Pinpoint the cell where the given text exists, returning its [X, Y] midpoint coordinate. 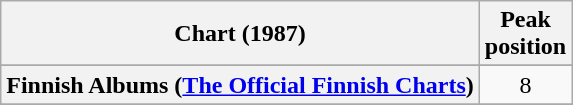
Peakposition [525, 34]
8 [525, 85]
Finnish Albums (The Official Finnish Charts) [240, 85]
Chart (1987) [240, 34]
